From the cell containing the given text, extract its center point as [X, Y] coordinate. 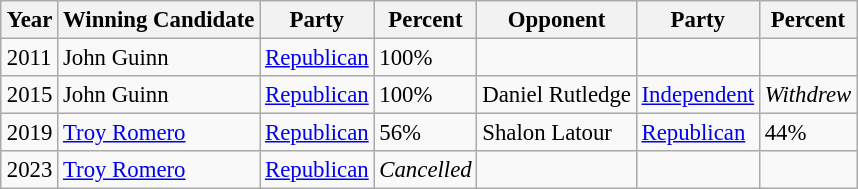
2023 [29, 170]
2015 [29, 95]
Withdrew [808, 95]
2011 [29, 57]
Independent [698, 95]
Cancelled [426, 170]
44% [808, 133]
Year [29, 20]
2019 [29, 133]
56% [426, 133]
Winning Candidate [159, 20]
Opponent [556, 20]
Daniel Rutledge [556, 95]
Shalon Latour [556, 133]
